Detect which cell encompasses the target text, then output its (X, Y) center coordinate. 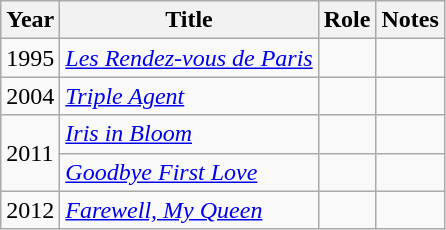
Triple Agent (189, 96)
Iris in Bloom (189, 134)
1995 (30, 58)
Role (347, 20)
2011 (30, 153)
Year (30, 20)
Notes (410, 20)
Les Rendez-vous de Paris (189, 58)
2012 (30, 210)
2004 (30, 96)
Title (189, 20)
Farewell, My Queen (189, 210)
Goodbye First Love (189, 172)
